For the text-containing cell, return its midpoint in (x, y) coordinate format. 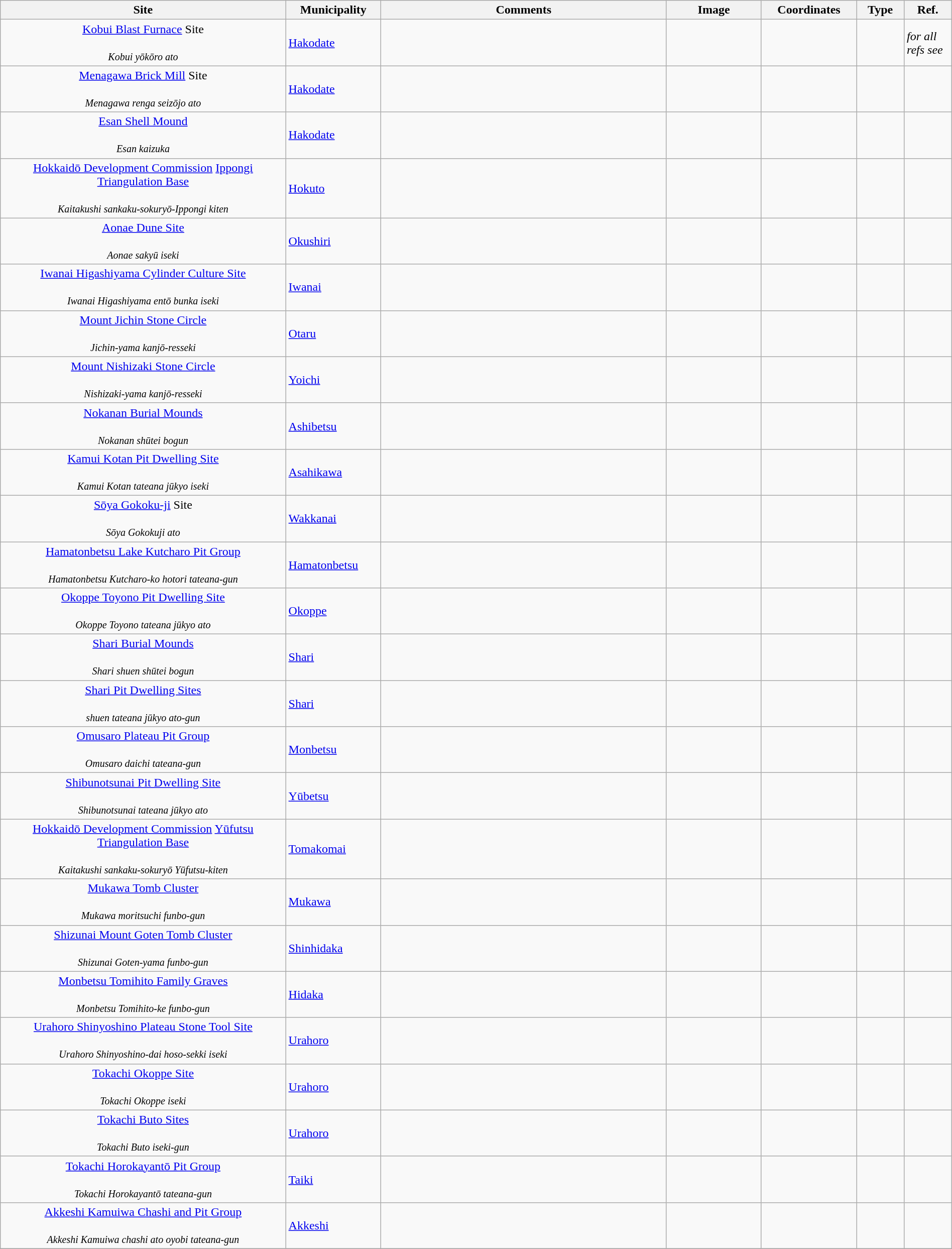
Otaru (333, 333)
for all refs see (928, 43)
Monbetsu (333, 750)
Taiki (333, 1179)
Aonae Dune SiteAonae sakyū iseki (143, 241)
Monbetsu Tomihito Family GravesMonbetsu Tomihito-ke funbo-gun (143, 994)
Kamui Kotan Pit Dwelling SiteKamui Kotan tateana jūkyo iseki (143, 472)
Esan Shell MoundEsan kaizuka (143, 135)
Iwanai (333, 287)
Mukawa Tomb ClusterMukawa moritsuchi funbo-gun (143, 902)
Image (714, 10)
Wakkanai (333, 518)
Mount Nishizaki Stone CircleNishizaki-yama kanjō-resseki (143, 380)
Hokkaidō Development Commission Ippongi Triangulation BaseKaitakushi sankaku-sokuryō-Ippongi kiten (143, 188)
Shari Pit Dwelling Sitesshuen tateana jūkyo ato-gun (143, 704)
Tokachi Buto SitesTokachi Buto iseki-gun (143, 1133)
Shizunai Mount Goten Tomb ClusterShizunai Goten-yama funbo-gun (143, 948)
Site (143, 10)
Asahikawa (333, 472)
Urahoro Shinyoshino Plateau Stone Tool SiteUrahoro Shinyoshino-dai hoso-sekki iseki (143, 1041)
Shinhidaka (333, 948)
Hidaka (333, 994)
Hamatonbetsu (333, 564)
Ref. (928, 10)
Hokkaidō Development Commission Yūfutsu Triangulation BaseKaitakushi sankaku-sokuryō Yūfutsu-kiten (143, 849)
Ashibetsu (333, 426)
Tomakomai (333, 849)
Nokanan Burial MoundsNokanan shūtei bogun (143, 426)
Akkeshi (333, 1225)
Shibunotsunai Pit Dwelling SiteShibunotsunai tateana jūkyo ato (143, 796)
Hamatonbetsu Lake Kutcharo Pit GroupHamatonbetsu Kutcharo-ko hotori tateana-gun (143, 564)
Type (881, 10)
Kobui Blast Furnace SiteKobui yōkōro ato (143, 43)
Okoppe Toyono Pit Dwelling SiteOkoppe Toyono tateana jūkyo ato (143, 611)
Okushiri (333, 241)
Mukawa (333, 902)
Comments (524, 10)
Shari Burial MoundsShari shuen shūtei bogun (143, 657)
Hokuto (333, 188)
Iwanai Higashiyama Cylinder Culture SiteIwanai Higashiyama entō bunka iseki (143, 287)
Municipality (333, 10)
Coordinates (808, 10)
Menagawa Brick Mill SiteMenagawa renga seizōjo ato (143, 89)
Sōya Gokoku-ji SiteSōya Gokokuji ato (143, 518)
Akkeshi Kamuiwa Chashi and Pit GroupAkkeshi Kamuiwa chashi ato oyobi tateana-gun (143, 1225)
Yoichi (333, 380)
Yūbetsu (333, 796)
Okoppe (333, 611)
Mount Jichin Stone CircleJichin-yama kanjō-resseki (143, 333)
Omusaro Plateau Pit GroupOmusaro daichi tateana-gun (143, 750)
Tokachi Okoppe SiteTokachi Okoppe iseki (143, 1087)
Tokachi Horokayantō Pit GroupTokachi Horokayantō tateana-gun (143, 1179)
